From the cell containing the given text, extract its center point as [X, Y] coordinate. 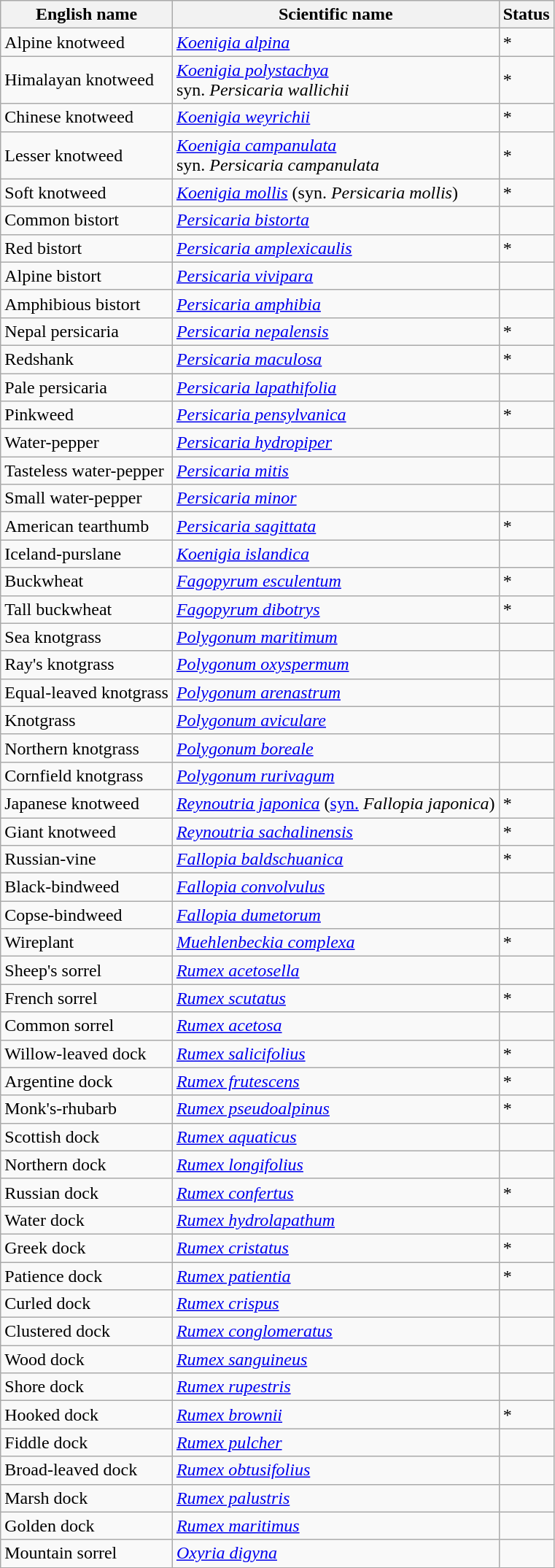
Alpine bistort [87, 276]
Fiddle dock [87, 1443]
Willow-leaved dock [87, 1054]
Persicaria maculosa [335, 359]
Common bistort [87, 220]
Common sorrel [87, 1026]
Rumex pseudoalpinus [335, 1109]
Russian-vine [87, 860]
Reynoutria sachalinensis [335, 831]
Persicaria hydropiper [335, 443]
Persicaria bistorta [335, 220]
Rumex acetosa [335, 1026]
Pinkweed [87, 415]
Rumex patientia [335, 1276]
Wireplant [87, 943]
Koenigia campanulatasyn. Persicaria campanulata [335, 155]
Fagopyrum esculentum [335, 582]
Rumex salicifolius [335, 1054]
Rumex confertus [335, 1192]
Koenigia islandica [335, 554]
Tall buckwheat [87, 609]
Tasteless water-pepper [87, 471]
Lesser knotweed [87, 155]
Polygonum boreale [335, 748]
Marsh dock [87, 1498]
Rumex hydrolapathum [335, 1220]
Rumex maritimus [335, 1526]
Rumex palustris [335, 1498]
Rumex cristatus [335, 1248]
Red bistort [87, 248]
Japanese knotweed [87, 803]
Broad-leaved dock [87, 1470]
Small water-pepper [87, 498]
Northern knotgrass [87, 748]
Sheep's sorrel [87, 970]
Rumex obtusifolius [335, 1470]
Polygonum rurivagum [335, 776]
Rumex brownii [335, 1415]
Sea knotgrass [87, 637]
Rumex conglomeratus [335, 1332]
Persicaria amplexicaulis [335, 248]
Water dock [87, 1220]
Greek dock [87, 1248]
Black-bindweed [87, 887]
Rumex crispus [335, 1304]
English name [87, 15]
Oxyria digyna [335, 1553]
Rumex sanguineus [335, 1359]
Rumex rupestris [335, 1387]
Chinese knotweed [87, 117]
Koenigia alpina [335, 42]
Clustered dock [87, 1332]
Fallopia baldschuanica [335, 860]
Pale persicaria [87, 387]
Equal-leaved knotgrass [87, 692]
Reynoutria japonica (syn. Fallopia japonica) [335, 803]
Curled dock [87, 1304]
Koenigia weyrichii [335, 117]
Iceland-purslane [87, 554]
Water-pepper [87, 443]
Persicaria vivipara [335, 276]
Wood dock [87, 1359]
Persicaria amphibia [335, 304]
Persicaria sagittata [335, 526]
Shore dock [87, 1387]
Soft knotweed [87, 193]
Rumex longifolius [335, 1165]
Polygonum aviculare [335, 720]
Argentine dock [87, 1081]
Rumex frutescens [335, 1081]
Giant knotweed [87, 831]
Persicaria nepalensis [335, 331]
Nepal persicaria [87, 331]
Amphibious bistort [87, 304]
Northern dock [87, 1165]
Fallopia dumetorum [335, 915]
Rumex aquaticus [335, 1137]
Rumex scutatus [335, 998]
Scottish dock [87, 1137]
Mountain sorrel [87, 1553]
Polygonum oxyspermum [335, 665]
Monk's-rhubarb [87, 1109]
French sorrel [87, 998]
Alpine knotweed [87, 42]
Persicaria mitis [335, 471]
Ray's knotgrass [87, 665]
Buckwheat [87, 582]
Redshank [87, 359]
Himalayan knotweed [87, 80]
Polygonum maritimum [335, 637]
Koenigia mollis (syn. Persicaria mollis) [335, 193]
Patience dock [87, 1276]
Persicaria pensylvanica [335, 415]
Rumex pulcher [335, 1443]
Persicaria lapathifolia [335, 387]
Golden dock [87, 1526]
Copse-bindweed [87, 915]
Hooked dock [87, 1415]
Polygonum arenastrum [335, 692]
Russian dock [87, 1192]
Persicaria minor [335, 498]
Muehlenbeckia complexa [335, 943]
American tearthumb [87, 526]
Rumex acetosella [335, 970]
Fagopyrum dibotrys [335, 609]
Fallopia convolvulus [335, 887]
Status [527, 15]
Knotgrass [87, 720]
Koenigia polystachyasyn. Persicaria wallichii [335, 80]
Cornfield knotgrass [87, 776]
Scientific name [335, 15]
